Identify which cell holds the provided text, then report its [X, Y] central coordinate. 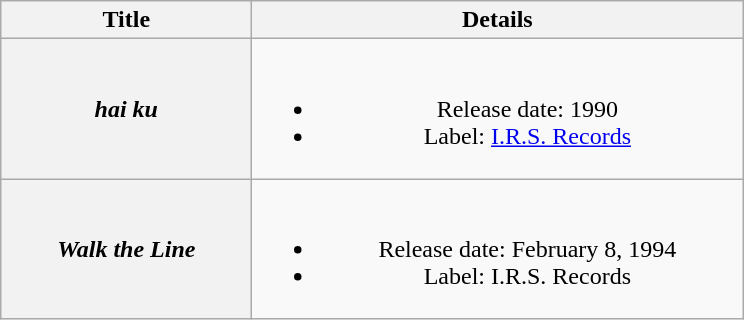
hai ku [126, 109]
Release date: February 8, 1994Label: I.R.S. Records [498, 249]
Release date: 1990Label: I.R.S. Records [498, 109]
Title [126, 20]
Walk the Line [126, 249]
Details [498, 20]
